Return the [x, y] coordinate for the center point of the cell that contains the specified text.  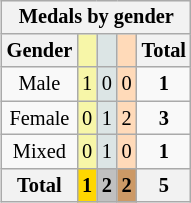
Gender [40, 51]
Male [40, 84]
Medals by gender [96, 17]
Female [40, 118]
Mixed [40, 152]
3 [164, 118]
5 [164, 185]
